Identify which cell holds the provided text, then report its (X, Y) central coordinate. 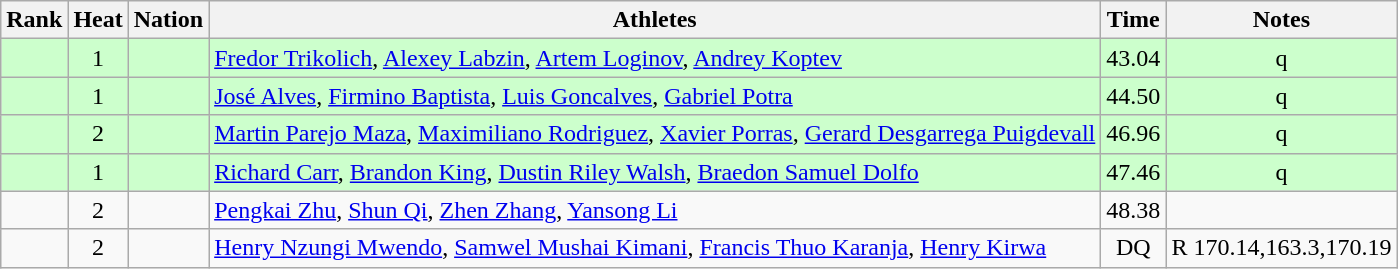
Henry Nzungi Mwendo, Samwel Mushai Kimani, Francis Thuo Karanja, Henry Kirwa (655, 248)
Martin Parejo Maza, Maximiliano Rodriguez, Xavier Porras, Gerard Desgarrega Puigdevall (655, 134)
Pengkai Zhu, Shun Qi, Zhen Zhang, Yansong Li (655, 210)
Time (1134, 20)
43.04 (1134, 58)
Athletes (655, 20)
44.50 (1134, 96)
José Alves, Firmino Baptista, Luis Goncalves, Gabriel Potra (655, 96)
Heat (98, 20)
R 170.14,163.3,170.19 (1282, 248)
Nation (168, 20)
47.46 (1134, 172)
Rank (34, 20)
48.38 (1134, 210)
Richard Carr, Brandon King, Dustin Riley Walsh, Braedon Samuel Dolfo (655, 172)
Fredor Trikolich, Alexey Labzin, Artem Loginov, Andrey Koptev (655, 58)
Notes (1282, 20)
46.96 (1134, 134)
DQ (1134, 248)
